Extract the [x, y] coordinate from the center of the cell holding the provided text.  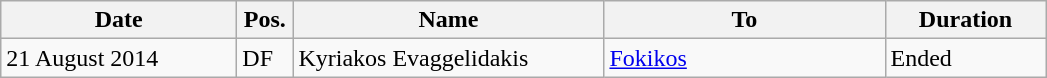
DF [265, 58]
Date [119, 20]
Name [448, 20]
21 August 2014 [119, 58]
Fokikos [744, 58]
Duration [966, 20]
Ended [966, 58]
Kyriakos Evaggelidakis [448, 58]
Pos. [265, 20]
To [744, 20]
